Search for the cell housing the specified text and yield its (X, Y) center coordinate. 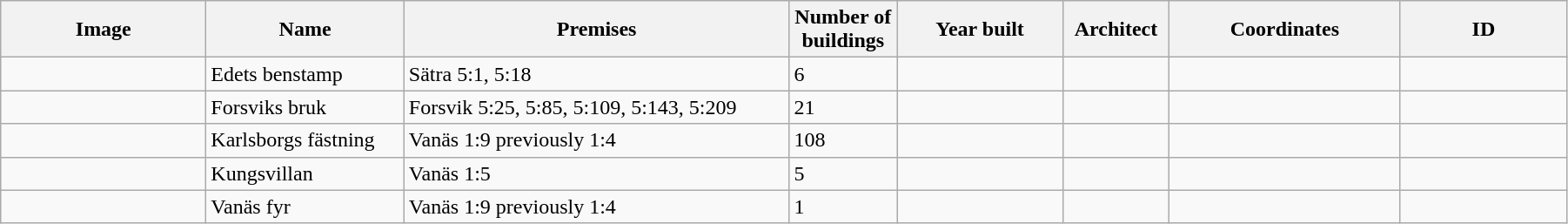
Name (305, 30)
Sätra 5:1, 5:18 (597, 74)
Year built (980, 30)
ID (1483, 30)
Architect (1116, 30)
Vanäs 1:5 (597, 173)
Kungsvillan (305, 173)
Number ofbuildings (843, 30)
Karlsborgs fästning (305, 140)
Premises (597, 30)
5 (843, 173)
Image (104, 30)
21 (843, 107)
Vanäs fyr (305, 207)
1 (843, 207)
Edets benstamp (305, 74)
Coordinates (1284, 30)
Forsviks bruk (305, 107)
6 (843, 74)
Forsvik 5:25, 5:85, 5:109, 5:143, 5:209 (597, 107)
108 (843, 140)
